Capture the cell that displays the provided text and extract its (x, y) central coordinate. 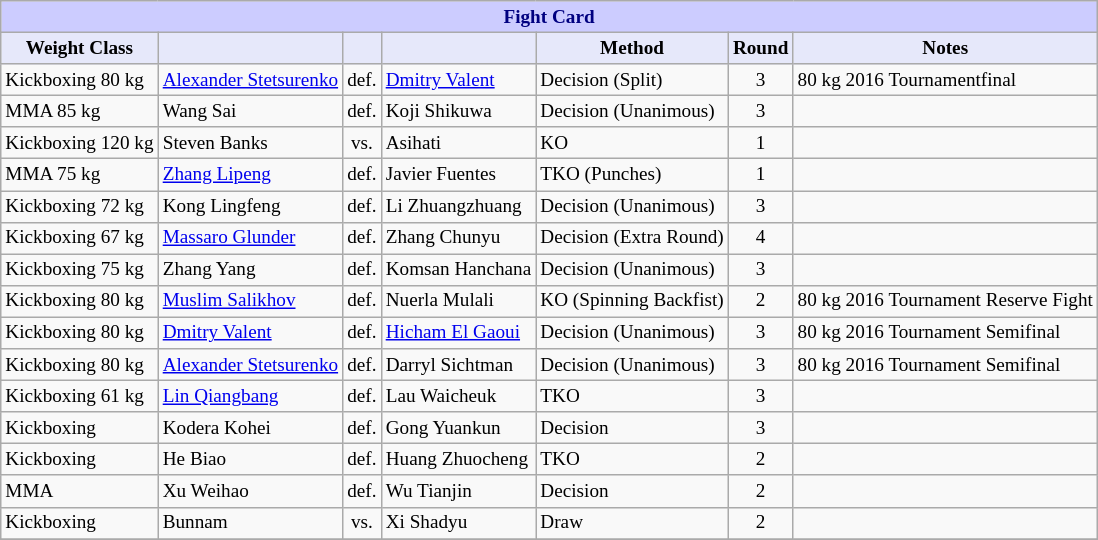
Huang Zhuocheng (458, 460)
He Biao (250, 460)
Zhang Chunyu (458, 238)
Muslim Salikhov (250, 301)
Komsan Hanchana (458, 270)
MMA 75 kg (80, 175)
4 (760, 238)
Xi Shadyu (458, 523)
Fight Card (550, 17)
Wang Sai (250, 111)
Kodera Kohei (250, 428)
Darryl Sichtman (458, 365)
Steven Banks (250, 143)
Lau Waicheuk (458, 396)
Draw (632, 523)
Kickboxing 67 kg (80, 238)
Notes (945, 48)
Kickboxing 72 kg (80, 206)
80 kg 2016 Tournamentfinal (945, 80)
Asihati (458, 143)
KO (Spinning Backfist) (632, 301)
Decision (Split) (632, 80)
Kickboxing 61 kg (80, 396)
Javier Fuentes (458, 175)
Li Zhuangzhuang (458, 206)
Method (632, 48)
Xu Weihao (250, 491)
KO (632, 143)
TKO (Punches) (632, 175)
Kickboxing 120 kg (80, 143)
Wu Tianjin (458, 491)
Kickboxing 75 kg (80, 270)
Weight Class (80, 48)
Koji Shikuwa (458, 111)
Kong Lingfeng (250, 206)
Round (760, 48)
MMA (80, 491)
80 kg 2016 Tournament Reserve Fight (945, 301)
Lin Qiangbang (250, 396)
Hicham El Gaoui (458, 333)
Gong Yuankun (458, 428)
Bunnam (250, 523)
Zhang Yang (250, 270)
MMA 85 kg (80, 111)
Massaro Glunder (250, 238)
Zhang Lipeng (250, 175)
Nuerla Mulali (458, 301)
Decision (Extra Round) (632, 238)
